Pinpoint the cell where the given text exists, returning its (X, Y) midpoint coordinate. 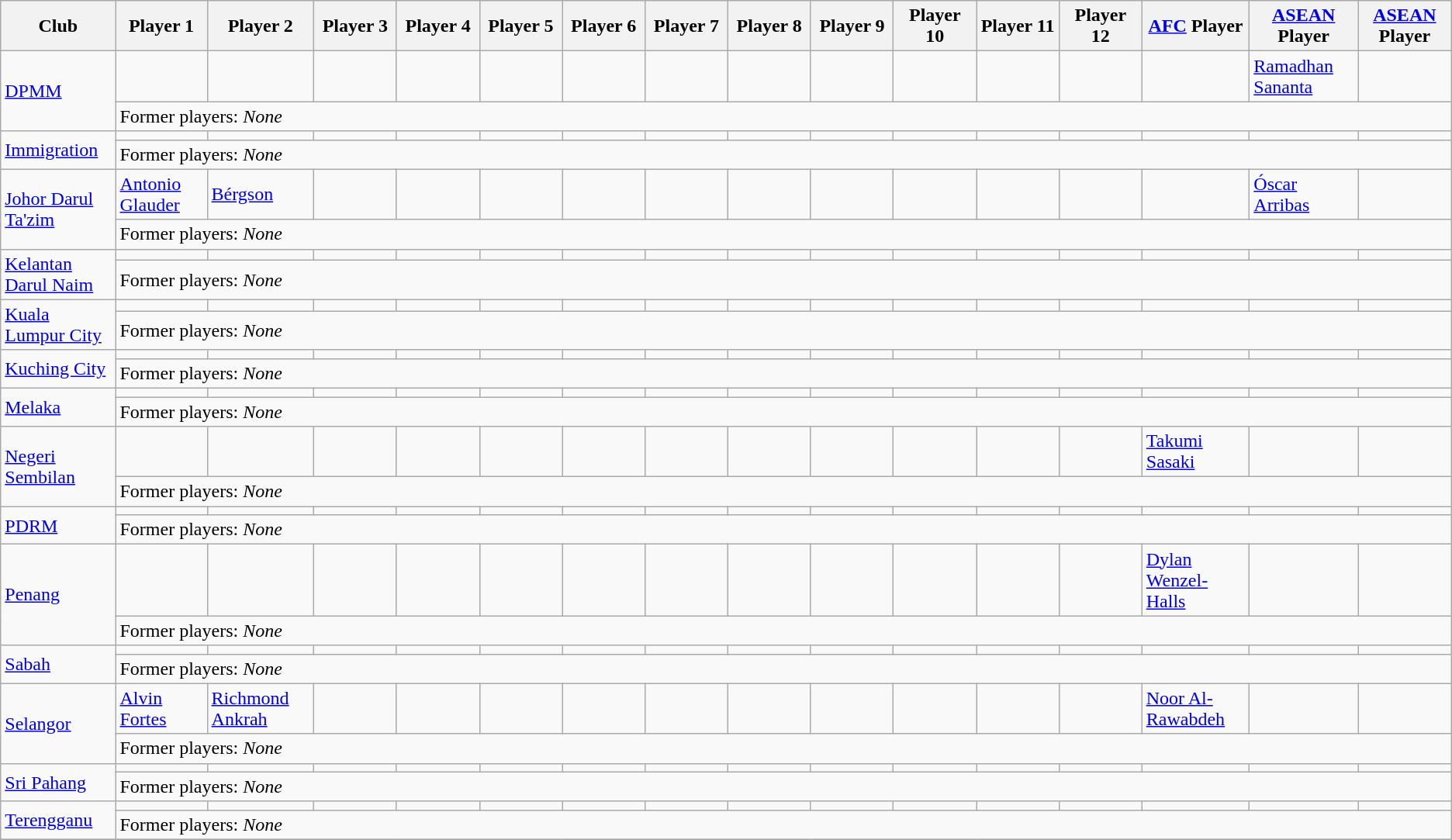
Noor Al-Rawabdeh (1196, 709)
Kuala Lumpur City (58, 324)
Richmond Ankrah (261, 709)
Melaka (58, 406)
Player 8 (769, 26)
Terengganu (58, 821)
Antonio Glauder (161, 194)
Player 4 (437, 26)
Kelantan Darul Naim (58, 275)
Player 5 (521, 26)
Alvin Fortes (161, 709)
Dylan Wenzel-Halls (1196, 580)
Sri Pahang (58, 782)
Player 1 (161, 26)
Player 7 (687, 26)
Penang (58, 595)
Negeri Sembilan (58, 467)
Player 11 (1018, 26)
Sabah (58, 664)
Player 10 (935, 26)
Ramadhan Sananta (1304, 76)
DPMM (58, 92)
AFC Player (1196, 26)
Player 3 (355, 26)
Selangor (58, 723)
Óscar Arribas (1304, 194)
Club (58, 26)
Takumi Sasaki (1196, 451)
Immigration (58, 150)
PDRM (58, 526)
Player 6 (603, 26)
Player 2 (261, 26)
Bérgson (261, 194)
Player 9 (852, 26)
Johor Darul Ta'zim (58, 209)
Kuching City (58, 369)
Player 12 (1100, 26)
